Return (X, Y) of the center of cell containing provided text 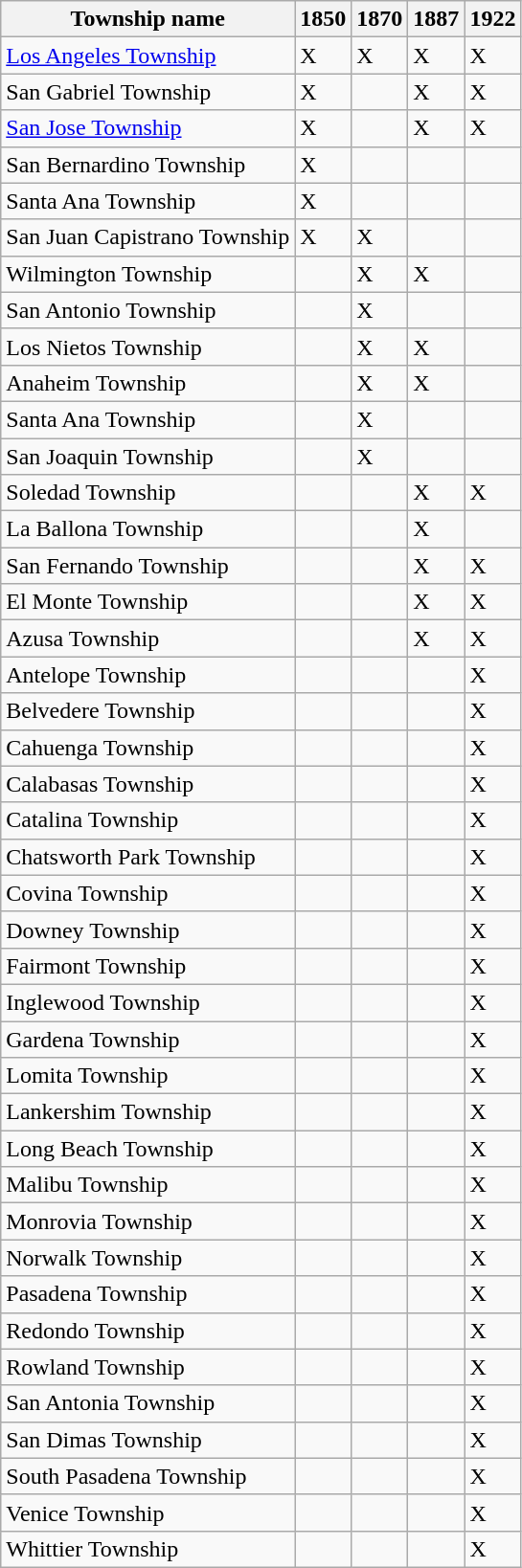
Township name (148, 19)
San Dimas Township (148, 1440)
Redondo Township (148, 1331)
San Juan Capistrano Township (148, 237)
1887 (437, 19)
Los Angeles Township (148, 56)
Azusa Township (148, 638)
Wilmington Township (148, 274)
Norwalk Township (148, 1258)
Whittier Township (148, 1549)
La Ballona Township (148, 529)
Gardena Township (148, 1039)
San Gabriel Township (148, 92)
Cahuenga Township (148, 748)
Lomita Township (148, 1076)
San Antonio Township (148, 310)
Calabasas Township (148, 784)
Covina Township (148, 893)
Malibu Township (148, 1185)
Fairmont Township (148, 966)
Monrovia Township (148, 1221)
Los Nietos Township (148, 347)
1870 (379, 19)
Anaheim Township (148, 383)
San Joaquin Township (148, 457)
San Bernardino Township (148, 165)
Antelope Township (148, 675)
Downey Township (148, 930)
San Antonia Township (148, 1403)
Soledad Township (148, 493)
Catalina Township (148, 820)
San Jose Township (148, 128)
Belvedere Township (148, 711)
South Pasadena Township (148, 1476)
Long Beach Township (148, 1149)
Chatsworth Park Township (148, 857)
1850 (324, 19)
Lankershim Township (148, 1112)
El Monte Township (148, 602)
Rowland Township (148, 1367)
1922 (492, 19)
Pasadena Township (148, 1294)
Inglewood Township (148, 1002)
San Fernando Township (148, 566)
Venice Township (148, 1512)
